Pinpoint the cell where the given text exists, returning its (x, y) midpoint coordinate. 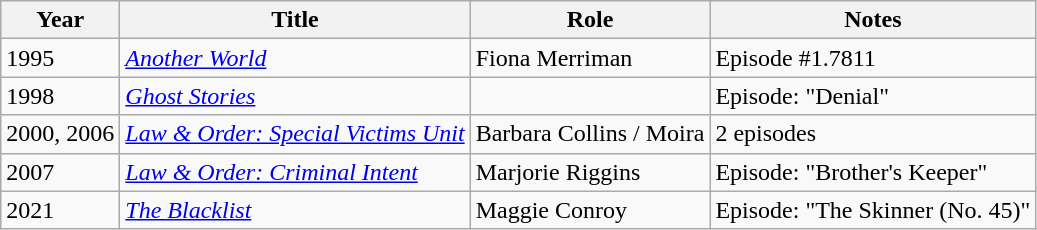
Barbara Collins / Moira (590, 134)
2021 (60, 210)
1995 (60, 58)
Another World (295, 58)
The Blacklist (295, 210)
Law & Order: Special Victims Unit (295, 134)
Episode: "Denial" (873, 96)
2007 (60, 172)
Role (590, 20)
Ghost Stories (295, 96)
2000, 2006 (60, 134)
2 episodes (873, 134)
Marjorie Riggins (590, 172)
Law & Order: Criminal Intent (295, 172)
Episode: "The Skinner (No. 45)" (873, 210)
Episode #1.7811 (873, 58)
Episode: "Brother's Keeper" (873, 172)
Fiona Merriman (590, 58)
Year (60, 20)
Notes (873, 20)
Title (295, 20)
Maggie Conroy (590, 210)
1998 (60, 96)
